From the cell containing the given text, extract its center point as [X, Y] coordinate. 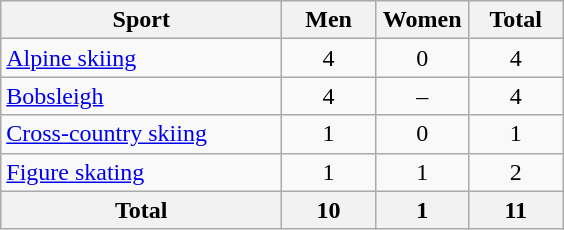
Women [422, 20]
Men [329, 20]
Cross-country skiing [142, 134]
11 [516, 210]
Figure skating [142, 172]
Sport [142, 20]
2 [516, 172]
10 [329, 210]
– [422, 96]
Bobsleigh [142, 96]
Alpine skiing [142, 58]
